Extract the (x, y) coordinate from the center of the cell holding the provided text.  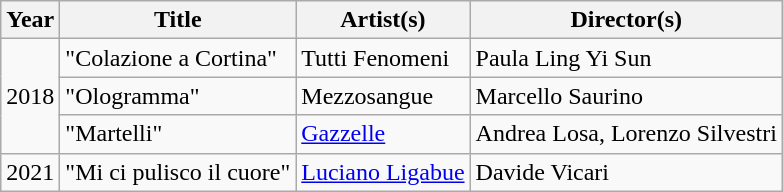
Director(s) (626, 20)
"Colazione a Cortina" (178, 58)
Marcello Saurino (626, 96)
"Mi ci pulisco il cuore" (178, 172)
2021 (30, 172)
Title (178, 20)
Andrea Losa, Lorenzo Silvestri (626, 134)
Luciano Ligabue (383, 172)
Gazzelle (383, 134)
Year (30, 20)
"Martelli" (178, 134)
Mezzosangue (383, 96)
Paula Ling Yi Sun (626, 58)
2018 (30, 96)
Artist(s) (383, 20)
Davide Vicari (626, 172)
"Ologramma" (178, 96)
Tutti Fenomeni (383, 58)
